Determine the (x, y) coordinate at the center of the cell enclosing the given text.  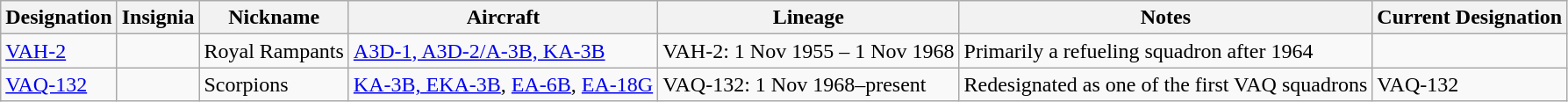
Current Designation (1470, 18)
KA-3B, EKA-3B, EA-6B, EA-18G (503, 84)
VAH-2 (59, 51)
Nickname (274, 18)
VAQ-132: 1 Nov 1968–present (809, 84)
A3D-1, A3D-2/A-3B, KA-3B (503, 51)
Designation (59, 18)
VAH-2: 1 Nov 1955 – 1 Nov 1968 (809, 51)
Scorpions (274, 84)
Lineage (809, 18)
Redesignated as one of the first VAQ squadrons (1165, 84)
Primarily a refueling squadron after 1964 (1165, 51)
Royal Rampants (274, 51)
Aircraft (503, 18)
Notes (1165, 18)
Insignia (158, 18)
